From the cell containing the given text, extract its center point as [X, Y] coordinate. 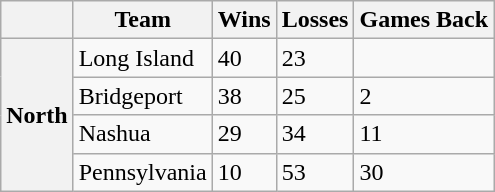
Games Back [424, 20]
38 [244, 96]
34 [315, 134]
53 [315, 172]
Pennsylvania [142, 172]
11 [424, 134]
40 [244, 58]
25 [315, 96]
30 [424, 172]
North [37, 115]
Bridgeport [142, 96]
Nashua [142, 134]
29 [244, 134]
Long Island [142, 58]
23 [315, 58]
Wins [244, 20]
10 [244, 172]
2 [424, 96]
Losses [315, 20]
Team [142, 20]
